Return [x, y] of the center of cell containing provided text 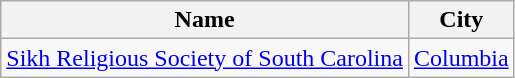
Sikh Religious Society of South Carolina [205, 58]
City [461, 20]
Name [205, 20]
Columbia [461, 58]
